Return the [X, Y] coordinate for the center point of the cell that contains the specified text.  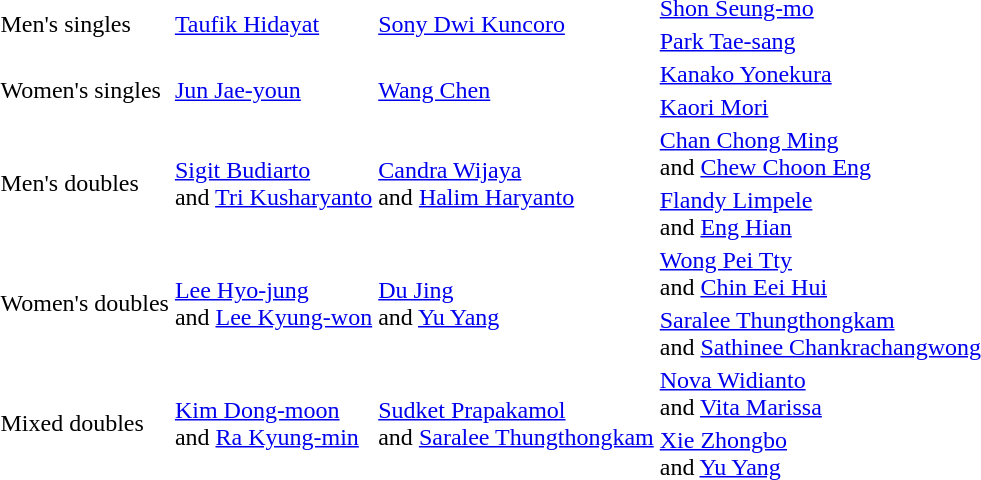
Wang Chen [516, 90]
Sigit Budiartoand Tri Kusharyanto [273, 184]
Candra Wijayaand Halim Haryanto [516, 184]
Lee Hyo-jungand Lee Kyung-won [273, 304]
Du Jingand Yu Yang [516, 304]
Jun Jae-youn [273, 90]
